Provide the (x, y) coordinate of the cell's center where the given text is located.  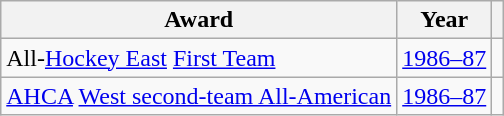
AHCA West second-team All-American (199, 96)
Year (444, 20)
Award (199, 20)
All-Hockey East First Team (199, 58)
